Find where the given text appears and provide that cell's center as (x, y) coordinate. 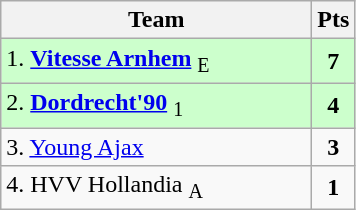
4 (334, 105)
3. Young Ajax (156, 147)
1. Vitesse Arnhem E (156, 61)
7 (334, 61)
4. HVV Hollandia A (156, 188)
2. Dordrecht'90 1 (156, 105)
1 (334, 188)
3 (334, 147)
Team (156, 20)
Pts (334, 20)
